Return (x, y) of the center of cell containing provided text 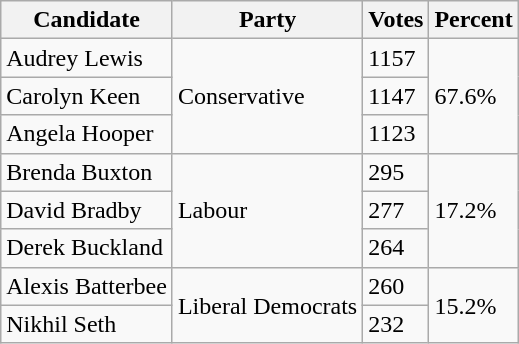
Brenda Buxton (87, 172)
Derek Buckland (87, 248)
67.6% (474, 96)
Alexis Batterbee (87, 286)
277 (396, 210)
Audrey Lewis (87, 58)
1123 (396, 134)
Votes (396, 20)
260 (396, 286)
Carolyn Keen (87, 96)
232 (396, 324)
Nikhil Seth (87, 324)
Percent (474, 20)
1157 (396, 58)
Conservative (267, 96)
Angela Hooper (87, 134)
264 (396, 248)
15.2% (474, 305)
1147 (396, 96)
Labour (267, 210)
295 (396, 172)
17.2% (474, 210)
David Bradby (87, 210)
Liberal Democrats (267, 305)
Candidate (87, 20)
Party (267, 20)
